Locate the cell with the specified text and output its [x, y] center coordinate. 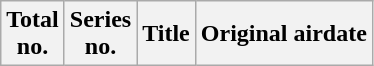
Title [166, 34]
Original airdate [284, 34]
Seriesno. [100, 34]
Totalno. [33, 34]
